Find where the given text appears and provide that cell's center as [X, Y] coordinate. 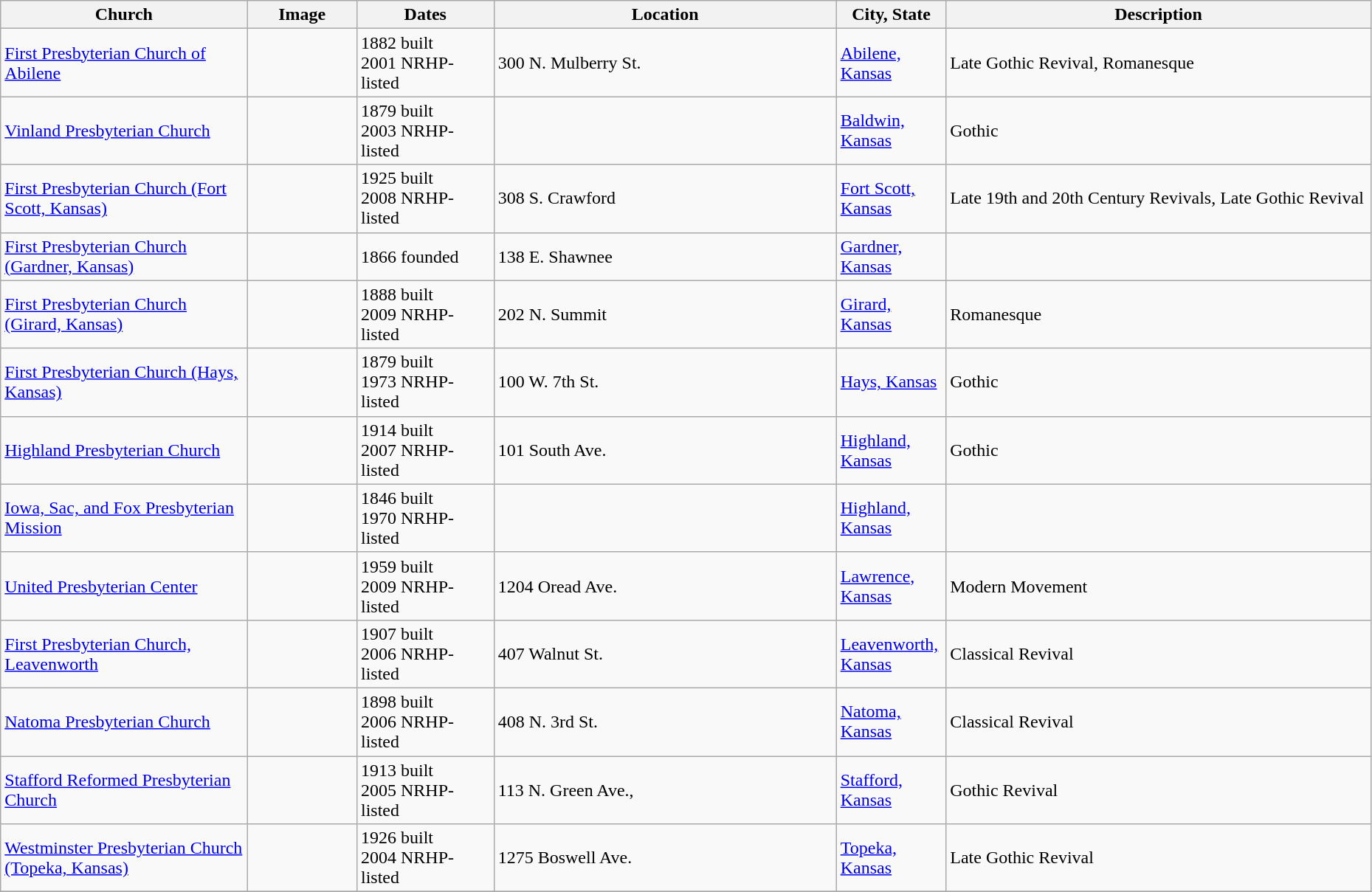
Westminster Presbyterian Church (Topeka, Kansas) [124, 858]
Vinland Presbyterian Church [124, 131]
Late Gothic Revival, Romanesque [1159, 63]
Late 19th and 20th Century Revivals, Late Gothic Revival [1159, 198]
Fort Scott, Kansas [892, 198]
Modern Movement [1159, 586]
1866 founded [425, 257]
Lawrence, Kansas [892, 586]
First Presbyterian Church of Abilene [124, 63]
Iowa, Sac, and Fox Presbyterian Mission [124, 518]
Stafford Reformed Presbyterian Church [124, 789]
1846 built1970 NRHP-listed [425, 518]
1914 built2007 NRHP-listed [425, 450]
101 South Ave. [665, 450]
1275 Boswell Ave. [665, 858]
1204 Oread Ave. [665, 586]
City, State [892, 15]
1926 built2004 NRHP-listed [425, 858]
407 Walnut St. [665, 654]
Romanesque [1159, 314]
308 S. Crawford [665, 198]
1888 built2009 NRHP-listed [425, 314]
Description [1159, 15]
Topeka, Kansas [892, 858]
1879 built1973 NRHP-listed [425, 382]
Church [124, 15]
Natoma, Kansas [892, 722]
1959 built2009 NRHP-listed [425, 586]
1882 built2001 NRHP-listed [425, 63]
Natoma Presbyterian Church [124, 722]
1925 built2008 NRHP-listed [425, 198]
Dates [425, 15]
1907 built2006 NRHP-listed [425, 654]
202 N. Summit [665, 314]
Gardner, Kansas [892, 257]
United Presbyterian Center [124, 586]
First Presbyterian Church (Fort Scott, Kansas) [124, 198]
Image [303, 15]
First Presbyterian Church (Girard, Kansas) [124, 314]
Baldwin, Kansas [892, 131]
113 N. Green Ave., [665, 789]
Abilene, Kansas [892, 63]
1879 built2003 NRHP-listed [425, 131]
First Presbyterian Church (Gardner, Kansas) [124, 257]
408 N. 3rd St. [665, 722]
Stafford, Kansas [892, 789]
100 W. 7th St. [665, 382]
1913 built2005 NRHP-listed [425, 789]
First Presbyterian Church, Leavenworth [124, 654]
Location [665, 15]
Highland Presbyterian Church [124, 450]
Leavenworth, Kansas [892, 654]
1898 built2006 NRHP-listed [425, 722]
138 E. Shawnee [665, 257]
Gothic Revival [1159, 789]
Hays, Kansas [892, 382]
First Presbyterian Church (Hays, Kansas) [124, 382]
Late Gothic Revival [1159, 858]
300 N. Mulberry St. [665, 63]
Girard, Kansas [892, 314]
